Extract the [X, Y] coordinate from the center of the cell holding the provided text.  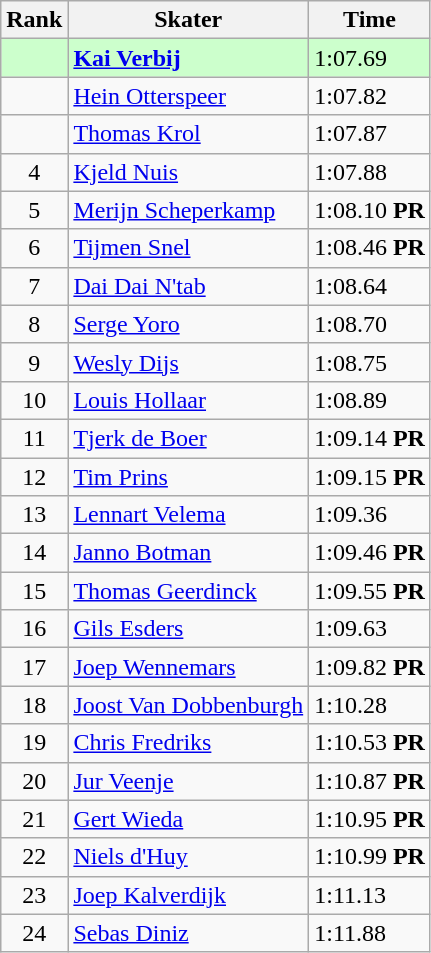
4 [34, 172]
17 [34, 667]
Kai Verbij [188, 58]
Gert Wieda [188, 819]
1:10.99 PR [370, 857]
9 [34, 362]
1:11.13 [370, 895]
1:09.14 PR [370, 438]
Jur Veenje [188, 781]
Joep Wennemars [188, 667]
1:08.10 PR [370, 210]
Tjerk de Boer [188, 438]
24 [34, 933]
1:09.36 [370, 515]
1:10.87 PR [370, 781]
Time [370, 20]
1:10.95 PR [370, 819]
Janno Botman [188, 553]
11 [34, 438]
Serge Yoro [188, 324]
Lennart Velema [188, 515]
1:09.63 [370, 629]
Joep Kalverdijk [188, 895]
13 [34, 515]
1:08.46 PR [370, 248]
16 [34, 629]
1:07.69 [370, 58]
Gils Esders [188, 629]
Niels d'Huy [188, 857]
18 [34, 705]
1:09.15 PR [370, 477]
Thomas Geerdinck [188, 591]
Sebas Diniz [188, 933]
1:11.88 [370, 933]
Skater [188, 20]
1:09.46 PR [370, 553]
10 [34, 400]
Joost Van Dobbenburgh [188, 705]
12 [34, 477]
19 [34, 743]
Kjeld Nuis [188, 172]
6 [34, 248]
Wesly Dijs [188, 362]
1:09.55 PR [370, 591]
Dai Dai N'tab [188, 286]
1:07.88 [370, 172]
Rank [34, 20]
Thomas Krol [188, 134]
1:07.87 [370, 134]
1:08.64 [370, 286]
Chris Fredriks [188, 743]
1:07.82 [370, 96]
Louis Hollaar [188, 400]
Merijn Scheperkamp [188, 210]
15 [34, 591]
1:10.28 [370, 705]
7 [34, 286]
1:08.70 [370, 324]
1:10.53 PR [370, 743]
21 [34, 819]
8 [34, 324]
Tim Prins [188, 477]
1:08.75 [370, 362]
20 [34, 781]
23 [34, 895]
14 [34, 553]
1:08.89 [370, 400]
22 [34, 857]
Tijmen Snel [188, 248]
Hein Otterspeer [188, 96]
5 [34, 210]
1:09.82 PR [370, 667]
